Detect which cell encompasses the target text, then output its [x, y] center coordinate. 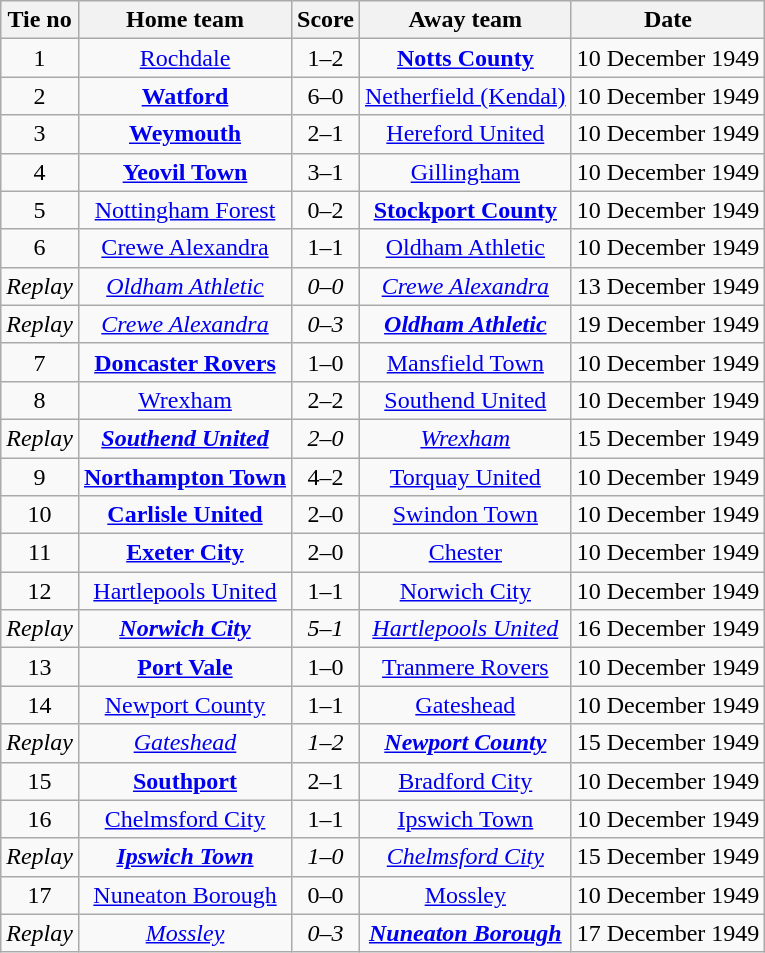
1 [40, 58]
2 [40, 96]
10 [40, 515]
3 [40, 134]
Home team [184, 20]
13 December 1949 [668, 286]
2–2 [326, 400]
Chester [466, 553]
Swindon Town [466, 515]
16 December 1949 [668, 629]
8 [40, 400]
17 December 1949 [668, 933]
4 [40, 172]
Exeter City [184, 553]
Date [668, 20]
Stockport County [466, 210]
Yeovil Town [184, 172]
Carlisle United [184, 515]
15 [40, 781]
Netherfield (Kendal) [466, 96]
3–1 [326, 172]
Southport [184, 781]
5 [40, 210]
Watford [184, 96]
12 [40, 591]
7 [40, 362]
Gillingham [466, 172]
Port Vale [184, 667]
0–2 [326, 210]
Tie no [40, 20]
Tranmere Rovers [466, 667]
6–0 [326, 96]
Nottingham Forest [184, 210]
9 [40, 477]
4–2 [326, 477]
17 [40, 895]
16 [40, 819]
13 [40, 667]
6 [40, 248]
Doncaster Rovers [184, 362]
Away team [466, 20]
19 December 1949 [668, 324]
Weymouth [184, 134]
5–1 [326, 629]
Rochdale [184, 58]
Northampton Town [184, 477]
Notts County [466, 58]
Score [326, 20]
Torquay United [466, 477]
Bradford City [466, 781]
Mansfield Town [466, 362]
14 [40, 705]
Hereford United [466, 134]
11 [40, 553]
